Search for the cell housing the specified text and yield its (X, Y) center coordinate. 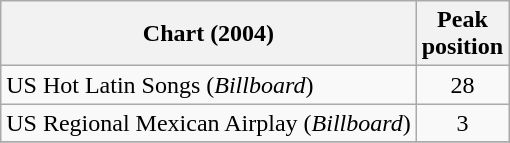
US Hot Latin Songs (Billboard) (208, 85)
Chart (2004) (208, 34)
3 (462, 123)
Peakposition (462, 34)
US Regional Mexican Airplay (Billboard) (208, 123)
28 (462, 85)
